Determine the (x, y) coordinate at the center of the cell enclosing the given text.  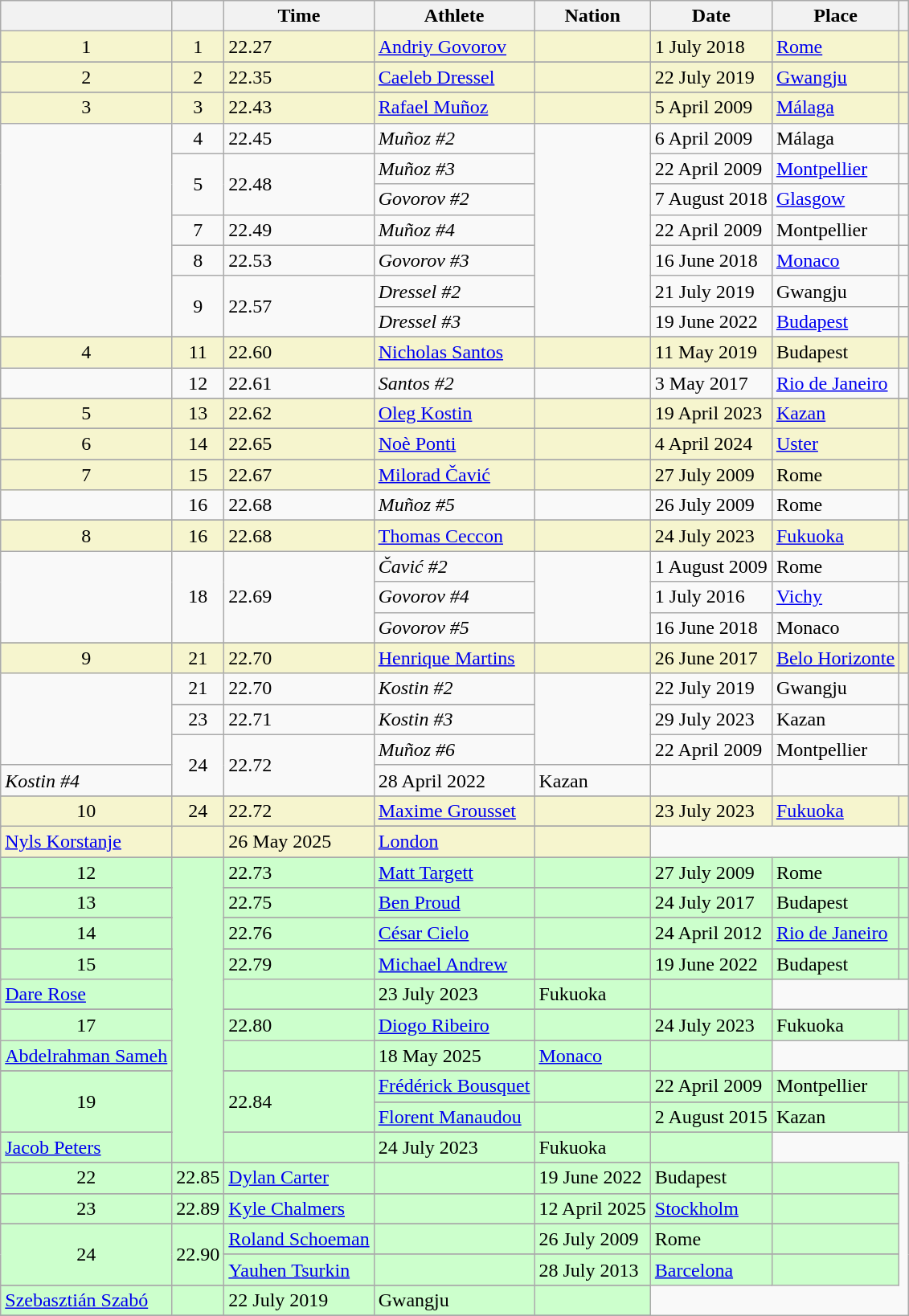
Time (299, 16)
Kostin #2 (454, 689)
12 April 2025 (592, 1208)
28 July 2013 (592, 1269)
21 July 2019 (710, 291)
19 April 2023 (710, 414)
Muñoz #4 (454, 230)
Nyls Korstanje (87, 841)
Dressel #3 (454, 321)
Kyle Chalmers (299, 1208)
22.75 (299, 903)
1 July 2016 (710, 597)
Kostin #3 (454, 719)
Andriy Govorov (454, 47)
17 (87, 1025)
26 May 2025 (299, 841)
Ben Proud (454, 903)
22.49 (299, 230)
Florent Manaudou (454, 1117)
22.69 (299, 597)
7 August 2018 (710, 199)
22.84 (299, 1101)
22.27 (299, 47)
2 August 2015 (710, 1117)
César Cielo (454, 934)
26 June 2017 (710, 658)
Muñoz #6 (454, 750)
Caeleb Dressel (454, 77)
Henrique Martins (454, 658)
22.43 (299, 108)
22.71 (299, 719)
Govorov #4 (454, 597)
Belo Horizonte (835, 658)
Muñoz #2 (454, 138)
Muñoz #5 (454, 505)
Thomas Ceccon (454, 536)
Muñoz #3 (454, 169)
28 April 2022 (454, 780)
Govorov #5 (454, 627)
29 July 2023 (710, 719)
Matt Targett (454, 872)
1 August 2009 (710, 566)
Vichy (835, 597)
Milorad Čavić (454, 475)
Abdelrahman Sameh (87, 1056)
6 (87, 444)
Santos #2 (454, 383)
Dare Rose (87, 995)
22 (87, 1178)
4 April 2024 (710, 444)
22.57 (299, 306)
Date (710, 16)
Govorov #2 (454, 199)
22.35 (299, 77)
22.89 (198, 1208)
Oleg Kostin (454, 414)
Nation (592, 16)
22.80 (299, 1025)
Athlete (454, 16)
22.61 (299, 383)
22.76 (299, 934)
22.65 (299, 444)
22.45 (299, 138)
Uster (835, 444)
22.60 (299, 352)
22.90 (198, 1254)
22.48 (299, 184)
22.73 (299, 872)
22.79 (299, 964)
1 July 2018 (710, 47)
22.67 (299, 475)
Kostin #4 (87, 780)
Place (835, 16)
Frédérick Bousquet (454, 1086)
Diogo Ribeiro (454, 1025)
Glasgow (835, 199)
Čavić #2 (454, 566)
22.53 (299, 260)
Noè Ponti (454, 444)
Dressel #2 (454, 291)
10 (87, 811)
Barcelona (710, 1269)
Stockholm (710, 1208)
18 (198, 597)
London (454, 841)
19 (87, 1101)
5 April 2009 (710, 108)
6 April 2009 (710, 138)
Roland Schoeman (299, 1239)
Govorov #3 (454, 260)
Dylan Carter (299, 1178)
Jacob Peters (87, 1147)
Yauhen Tsurkin (299, 1269)
Rafael Muñoz (454, 108)
22.85 (198, 1178)
24 April 2012 (710, 934)
24 July 2017 (710, 903)
22.62 (299, 414)
3 May 2017 (710, 383)
11 (198, 352)
Nicholas Santos (454, 352)
11 May 2019 (710, 352)
Maxime Grousset (454, 811)
18 May 2025 (454, 1056)
Szebasztián Szabó (87, 1300)
Michael Andrew (454, 964)
